Find where the given text appears and provide that cell's center as [x, y] coordinate. 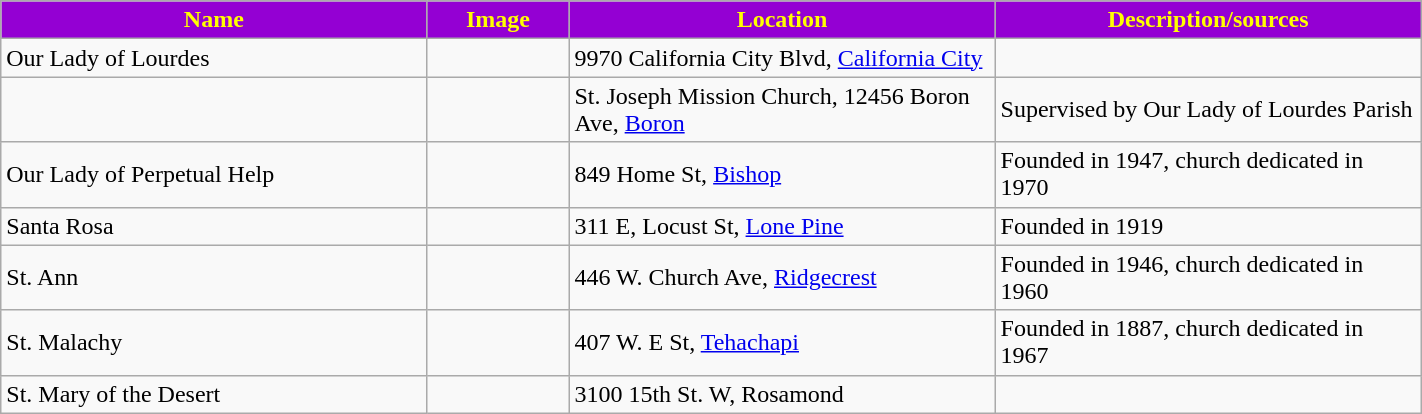
Image [498, 20]
St. Joseph Mission Church, 12456 Boron Ave, Boron [782, 110]
Location [782, 20]
St. Mary of the Desert [214, 394]
Our Lady of Perpetual Help [214, 174]
446 W. Church Ave, Ridgecrest [782, 278]
311 E, Locust St, Lone Pine [782, 226]
Name [214, 20]
Founded in 1919 [1208, 226]
3100 15th St. W, Rosamond [782, 394]
Founded in 1887, church dedicated in 1967 [1208, 342]
Supervised by Our Lady of Lourdes Parish [1208, 110]
Founded in 1946, church dedicated in 1960 [1208, 278]
St. Ann [214, 278]
Our Lady of Lourdes [214, 58]
Santa Rosa [214, 226]
St. Malachy [214, 342]
407 W. E St, Tehachapi [782, 342]
Description/sources [1208, 20]
849 Home St, Bishop [782, 174]
Founded in 1947, church dedicated in 1970 [1208, 174]
9970 California City Blvd, California City [782, 58]
